Detect which cell encompasses the target text, then output its (x, y) center coordinate. 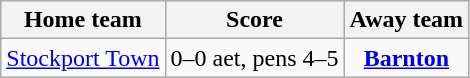
0–0 aet, pens 4–5 (254, 58)
Home team (83, 20)
Barnton (406, 58)
Away team (406, 20)
Score (254, 20)
Stockport Town (83, 58)
